Locate the cell with the specified text and output its (X, Y) center coordinate. 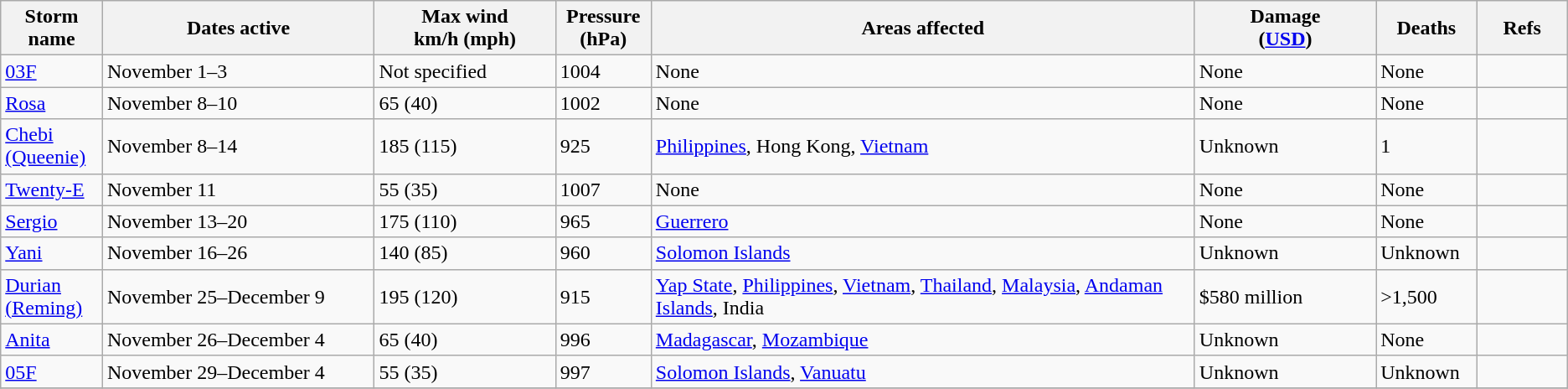
Philippines, Hong Kong, Vietnam (923, 146)
Storm name (52, 29)
996 (603, 340)
03F (52, 71)
925 (603, 146)
Deaths (1426, 29)
960 (603, 253)
November 26–December 4 (238, 340)
Durian (Reming) (52, 297)
Twenty-E (52, 189)
Anita (52, 340)
Damage(USD) (1285, 29)
November 8–14 (238, 146)
November 8–10 (238, 103)
Yani (52, 253)
Chebi (Queenie) (52, 146)
November 29–December 4 (238, 371)
$580 million (1285, 297)
185 (115) (465, 146)
Areas affected (923, 29)
1002 (603, 103)
915 (603, 297)
Max windkm/h (mph) (465, 29)
140 (85) (465, 253)
November 16–26 (238, 253)
November 25–December 9 (238, 297)
Dates active (238, 29)
Madagascar, Mozambique (923, 340)
Rosa (52, 103)
Not specified (465, 71)
1004 (603, 71)
1007 (603, 189)
Sergio (52, 221)
November 11 (238, 189)
997 (603, 371)
Yap State, Philippines, Vietnam, Thailand, Malaysia, Andaman Islands, India (923, 297)
1 (1426, 146)
November 1–3 (238, 71)
175 (110) (465, 221)
965 (603, 221)
195 (120) (465, 297)
05F (52, 371)
Solomon Islands (923, 253)
Guerrero (923, 221)
Pressure(hPa) (603, 29)
Refs (1522, 29)
November 13–20 (238, 221)
Solomon Islands, Vanuatu (923, 371)
>1,500 (1426, 297)
